Extract the (x, y) coordinate from the center of the cell holding the provided text.  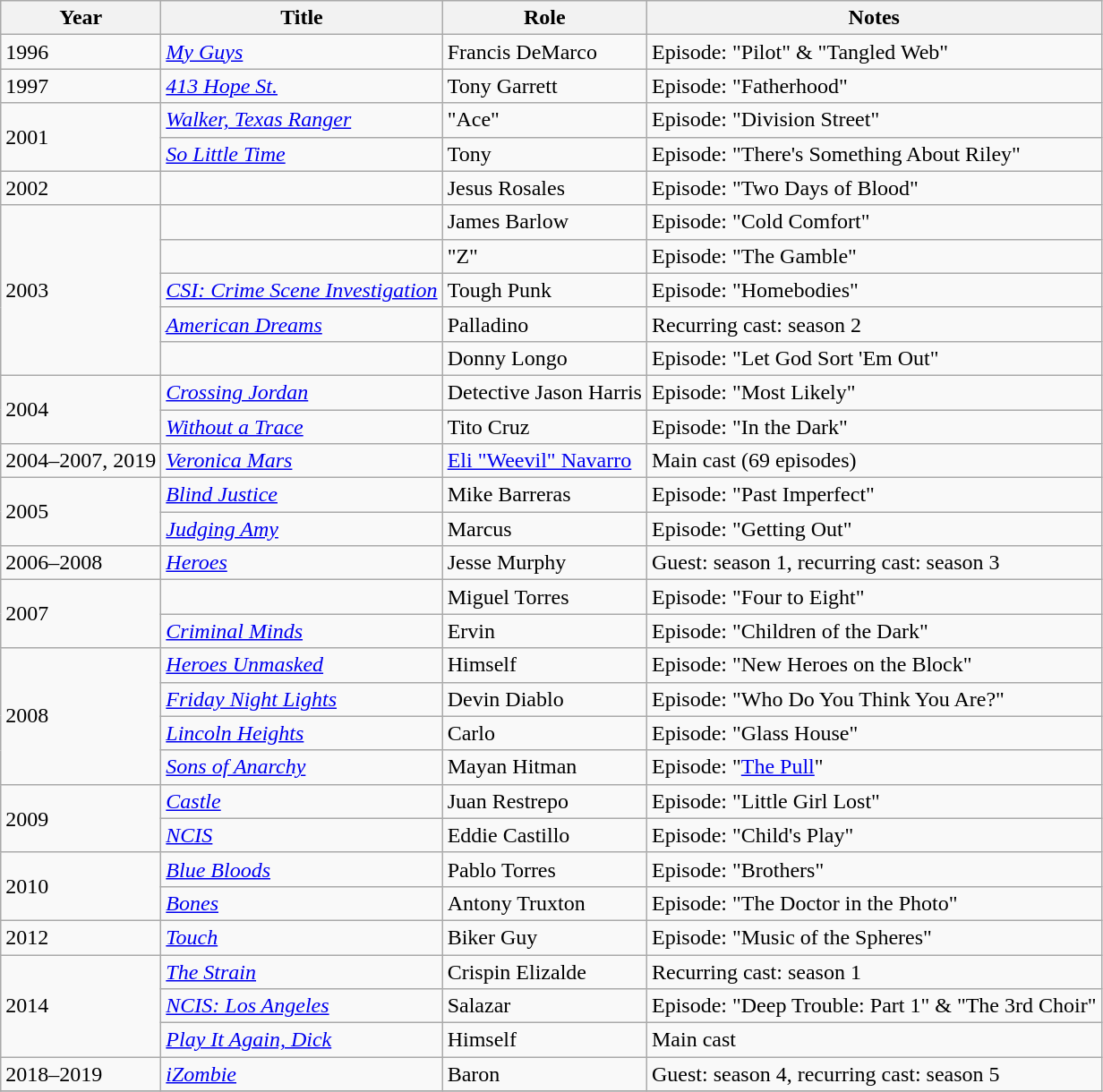
Tito Cruz (544, 427)
Tony Garrett (544, 86)
Episode: "The Pull" (874, 767)
Episode: "Child's Play" (874, 835)
Episode: "Brothers" (874, 869)
Heroes Unmasked (302, 665)
Mike Barreras (544, 495)
Role (544, 18)
Play It Again, Dick (302, 1040)
Devin Diablo (544, 699)
Guest: season 4, recurring cast: season 5 (874, 1074)
"Ace" (544, 120)
Episode: "Pilot" & "Tangled Web" (874, 52)
Episode: "Cold Comfort" (874, 222)
Crossing Jordan (302, 392)
Castle (302, 801)
Blue Bloods (302, 869)
Bones (302, 903)
2004–2007, 2019 (81, 461)
2006–2008 (81, 563)
Crispin Elizalde (544, 971)
Sons of Anarchy (302, 767)
Judging Amy (302, 529)
Main cast (69 episodes) (874, 461)
2018–2019 (81, 1074)
Episode: "In the Dark" (874, 427)
Episode: "Children of the Dark" (874, 631)
Salazar (544, 1006)
American Dreams (302, 324)
Antony Truxton (544, 903)
Donny Longo (544, 358)
Palladino (544, 324)
Tony (544, 154)
Episode: "Glass House" (874, 733)
Without a Trace (302, 427)
CSI: Crime Scene Investigation (302, 290)
Episode: "Let God Sort 'Em Out" (874, 358)
Notes (874, 18)
1996 (81, 52)
2002 (81, 188)
Episode: "Two Days of Blood" (874, 188)
Biker Guy (544, 937)
Episode: "Fatherhood" (874, 86)
Juan Restrepo (544, 801)
Friday Night Lights (302, 699)
Episode: "Little Girl Lost" (874, 801)
Episode: "Who Do You Think You Are?" (874, 699)
Veronica Mars (302, 461)
Walker, Texas Ranger (302, 120)
Episode: "New Heroes on the Block" (874, 665)
Ervin (544, 631)
Jesus Rosales (544, 188)
1997 (81, 86)
Carlo (544, 733)
Episode: "Four to Eight" (874, 597)
Jesse Murphy (544, 563)
Episode: "Past Imperfect" (874, 495)
Title (302, 18)
Guest: season 1, recurring cast: season 3 (874, 563)
Episode: "Homebodies" (874, 290)
2014 (81, 1005)
Episode: "The Doctor in the Photo" (874, 903)
iZombie (302, 1074)
Lincoln Heights (302, 733)
Year (81, 18)
Episode: "Music of the Spheres" (874, 937)
2008 (81, 716)
Tough Punk (544, 290)
The Strain (302, 971)
2009 (81, 818)
Criminal Minds (302, 631)
Baron (544, 1074)
Episode: "Deep Trouble: Part 1" & "The 3rd Choir" (874, 1006)
Eli "Weevil" Navarro (544, 461)
"Z" (544, 256)
Episode: "Most Likely" (874, 392)
413 Hope St. (302, 86)
Recurring cast: season 1 (874, 971)
2003 (81, 290)
Heroes (302, 563)
Pablo Torres (544, 869)
Mayan Hitman (544, 767)
2012 (81, 937)
Francis DeMarco (544, 52)
NCIS (302, 835)
2010 (81, 886)
Marcus (544, 529)
Episode: "Division Street" (874, 120)
Blind Justice (302, 495)
My Guys (302, 52)
Episode: "Getting Out" (874, 529)
2001 (81, 137)
Episode: "The Gamble" (874, 256)
2007 (81, 614)
Miguel Torres (544, 597)
NCIS: Los Angeles (302, 1006)
2004 (81, 409)
So Little Time (302, 154)
Main cast (874, 1040)
Detective Jason Harris (544, 392)
Episode: "There's Something About Riley" (874, 154)
James Barlow (544, 222)
2005 (81, 512)
Eddie Castillo (544, 835)
Touch (302, 937)
Recurring cast: season 2 (874, 324)
